Return the [x, y] coordinate for the center point of the cell that contains the specified text.  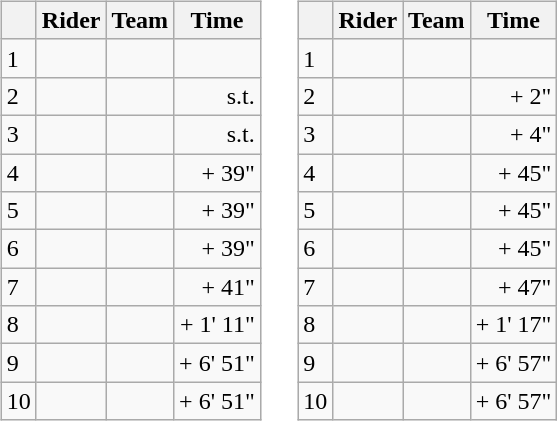
+ 1' 11" [218, 325]
+ 41" [218, 287]
+ 4" [514, 134]
+ 47" [514, 287]
+ 2" [514, 96]
+ 1' 17" [514, 325]
